For the text-containing cell, return its midpoint in [x, y] coordinate format. 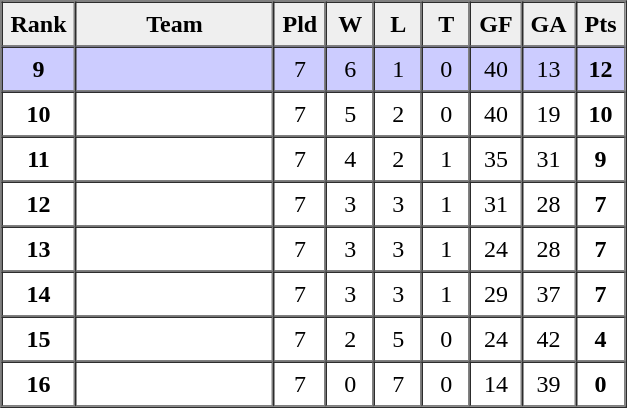
Pld [300, 24]
16 [39, 384]
15 [39, 338]
39 [549, 384]
W [350, 24]
37 [549, 294]
6 [350, 68]
Team [175, 24]
42 [549, 338]
11 [39, 158]
GA [549, 24]
GF [496, 24]
Pts [601, 24]
19 [549, 114]
29 [496, 294]
T [446, 24]
35 [496, 158]
Rank [39, 24]
L [398, 24]
